Search for the cell housing the specified text and yield its [X, Y] center coordinate. 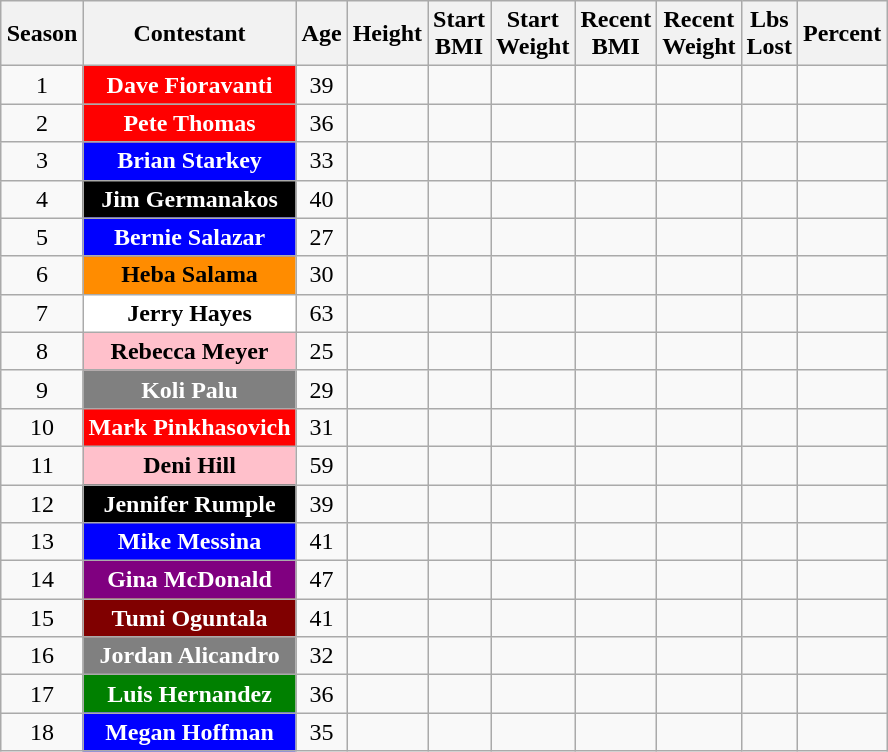
Megan Hoffman [190, 732]
12 [42, 503]
Tumi Oguntala [190, 618]
Heba Salama [190, 275]
Bernie Salazar [190, 237]
18 [42, 732]
LbsLost [769, 34]
30 [322, 275]
Age [322, 34]
5 [42, 237]
31 [322, 427]
4 [42, 199]
Rebecca Meyer [190, 351]
Height [387, 34]
27 [322, 237]
Jordan Alicandro [190, 656]
RecentBMI [616, 34]
63 [322, 313]
Dave Fioravanti [190, 85]
Percent [842, 34]
Mark Pinkhasovich [190, 427]
Jim Germanakos [190, 199]
40 [322, 199]
1 [42, 85]
Koli Palu [190, 389]
Season [42, 34]
Deni Hill [190, 465]
3 [42, 161]
Jerry Hayes [190, 313]
Gina McDonald [190, 580]
33 [322, 161]
47 [322, 580]
32 [322, 656]
Pete Thomas [190, 123]
25 [322, 351]
10 [42, 427]
6 [42, 275]
Contestant [190, 34]
11 [42, 465]
35 [322, 732]
17 [42, 694]
Jennifer Rumple [190, 503]
Brian Starkey [190, 161]
StartBMI [460, 34]
9 [42, 389]
Luis Hernandez [190, 694]
29 [322, 389]
RecentWeight [699, 34]
13 [42, 542]
59 [322, 465]
15 [42, 618]
StartWeight [533, 34]
8 [42, 351]
14 [42, 580]
2 [42, 123]
16 [42, 656]
Mike Messina [190, 542]
7 [42, 313]
